Identify which cell holds the provided text, then report its [x, y] central coordinate. 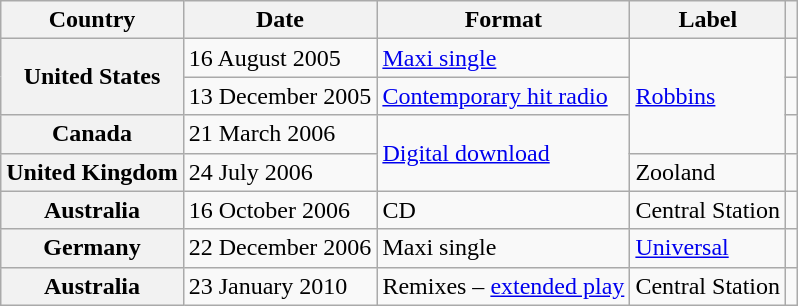
Universal [708, 248]
Date [280, 20]
United Kingdom [92, 172]
Remixes – extended play [504, 286]
22 December 2006 [280, 248]
Format [504, 20]
24 July 2006 [280, 172]
Contemporary hit radio [504, 96]
16 October 2006 [280, 210]
13 December 2005 [280, 96]
Country [92, 20]
23 January 2010 [280, 286]
Digital download [504, 153]
Canada [92, 134]
United States [92, 77]
21 March 2006 [280, 134]
Robbins [708, 96]
Germany [92, 248]
CD [504, 210]
16 August 2005 [280, 58]
Label [708, 20]
Zooland [708, 172]
